Scan for the cell matching the given text and deliver its (X, Y) coordinate at center. 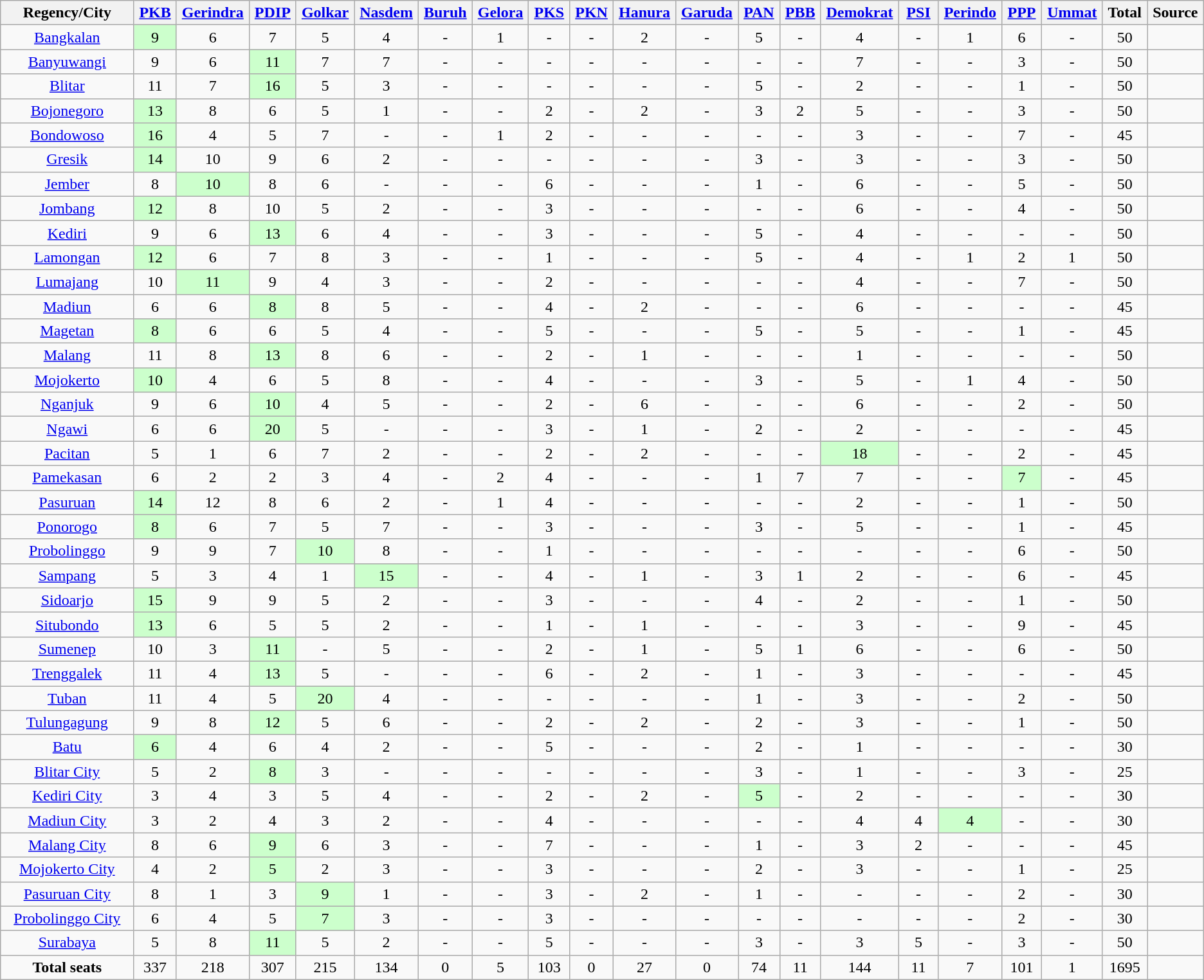
Bangkalan (67, 37)
Pasuruan (67, 502)
Ponorogo (67, 527)
Madiun City (67, 821)
Probolinggo (67, 551)
Gelora (500, 13)
1695 (1125, 967)
Hanura (644, 13)
134 (387, 967)
Magetan (67, 331)
Malang (67, 356)
Situbondo (67, 624)
Pacitan (67, 453)
Pasuruan City (67, 894)
Trenggalek (67, 673)
Sampang (67, 576)
Mojokerto City (67, 869)
Malang City (67, 845)
Gresik (67, 159)
Perindo (970, 13)
Tuban (67, 698)
307 (273, 967)
Source (1176, 13)
Tulungagung (67, 723)
Pamekasan (67, 478)
Madiun (67, 307)
Demokrat (859, 13)
Bondowoso (67, 135)
Banyuwangi (67, 62)
Total (1125, 13)
Mojokerto (67, 380)
PAN (759, 13)
Sidoarjo (67, 600)
Kediri (67, 233)
Total seats (67, 967)
Lumajang (67, 282)
Jember (67, 184)
PKB (155, 13)
Regency/City (67, 13)
Blitar City (67, 772)
PSI (918, 13)
27 (644, 967)
Bojonegoro (67, 111)
PKS (549, 13)
74 (759, 967)
144 (859, 967)
Nasdem (387, 13)
215 (325, 967)
Blitar (67, 86)
Gerindra (212, 13)
Probolinggo City (67, 918)
PPP (1021, 13)
Garuda (707, 13)
103 (549, 967)
337 (155, 967)
Sumenep (67, 649)
Golkar (325, 13)
Nganjuk (67, 404)
PKN (592, 13)
Buruh (445, 13)
Surabaya (67, 943)
PDIP (273, 13)
Kediri City (67, 796)
218 (212, 967)
Lamongan (67, 257)
18 (859, 453)
Batu (67, 747)
Ummat (1072, 13)
101 (1021, 967)
Jombang (67, 208)
Ngawi (67, 429)
PBB (800, 13)
